Return (X, Y) of the center of cell containing provided text 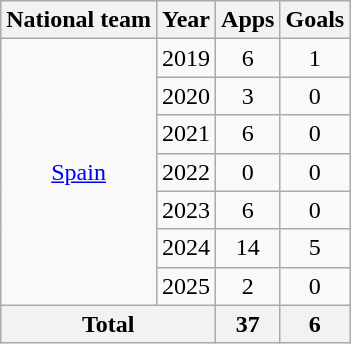
Total (108, 324)
37 (248, 324)
National team (79, 20)
Year (186, 20)
2021 (186, 134)
5 (315, 248)
Apps (248, 20)
3 (248, 96)
14 (248, 248)
2020 (186, 96)
2019 (186, 58)
2024 (186, 248)
2025 (186, 286)
1 (315, 58)
2 (248, 286)
Goals (315, 20)
Spain (79, 172)
2023 (186, 210)
2022 (186, 172)
